Extract the [X, Y] coordinate from the center of the cell holding the provided text.  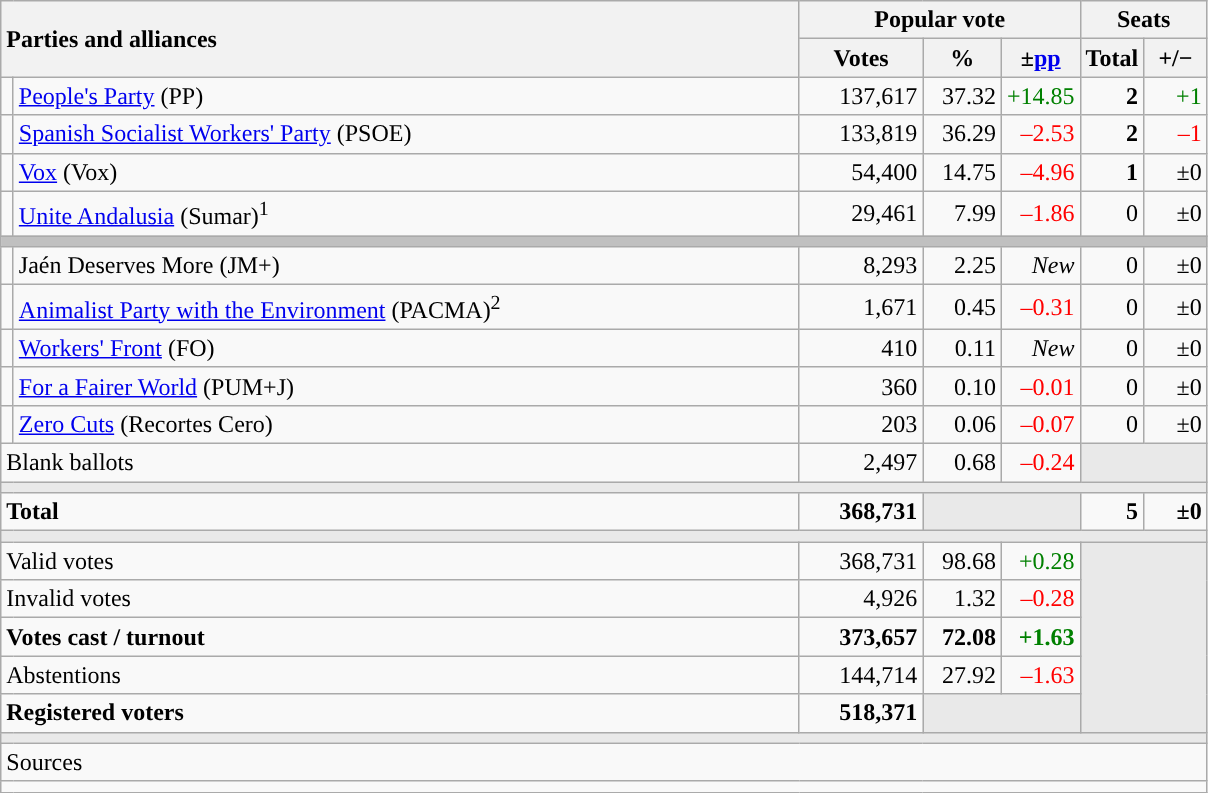
1,671 [861, 308]
Registered voters [400, 713]
Abstentions [400, 675]
Spanish Socialist Workers' Party (PSOE) [406, 134]
+0.28 [1040, 561]
+14.85 [1040, 96]
203 [861, 424]
% [962, 58]
14.75 [962, 172]
8,293 [861, 266]
2,497 [861, 462]
±pp [1040, 58]
1.32 [962, 599]
+1.63 [1040, 637]
144,714 [861, 675]
37.32 [962, 96]
Popular vote [940, 20]
People's Party (PP) [406, 96]
Valid votes [400, 561]
0.68 [962, 462]
–0.31 [1040, 308]
0.11 [962, 348]
5 [1112, 512]
Zero Cuts (Recortes Cero) [406, 424]
–1.63 [1040, 675]
27.92 [962, 675]
Unite Andalusia (Sumar)1 [406, 214]
Blank ballots [400, 462]
Vox (Vox) [406, 172]
360 [861, 386]
–1 [1176, 134]
4,926 [861, 599]
–1.86 [1040, 214]
+/− [1176, 58]
–2.53 [1040, 134]
29,461 [861, 214]
98.68 [962, 561]
–0.28 [1040, 599]
36.29 [962, 134]
–4.96 [1040, 172]
0.45 [962, 308]
–0.01 [1040, 386]
Seats [1144, 20]
+1 [1176, 96]
7.99 [962, 214]
72.08 [962, 637]
Jaén Deserves More (JM+) [406, 266]
133,819 [861, 134]
Animalist Party with the Environment (PACMA)2 [406, 308]
Invalid votes [400, 599]
137,617 [861, 96]
373,657 [861, 637]
–0.24 [1040, 462]
Parties and alliances [400, 39]
Votes cast / turnout [400, 637]
518,371 [861, 713]
0.06 [962, 424]
For a Fairer World (PUM+J) [406, 386]
Votes [861, 58]
Sources [604, 762]
Workers' Front (FO) [406, 348]
54,400 [861, 172]
–0.07 [1040, 424]
0.10 [962, 386]
410 [861, 348]
2.25 [962, 266]
1 [1112, 172]
